Locate the cell with the specified text and output its [x, y] center coordinate. 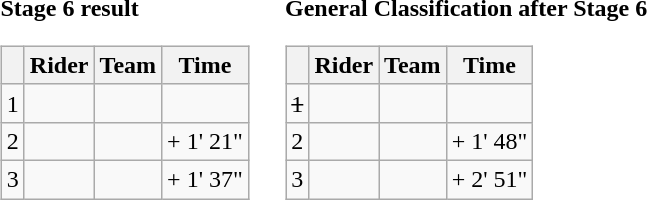
+ 1' 37" [206, 179]
+ 2' 51" [490, 179]
+ 1' 48" [490, 141]
+ 1' 21" [206, 141]
